Provide the [X, Y] coordinate of the cell's center where the given text is located.  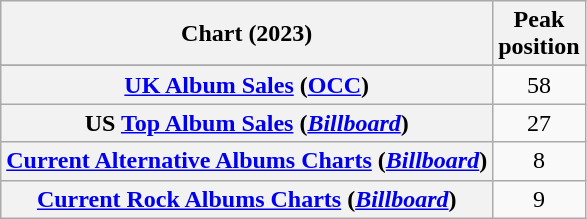
8 [539, 161]
UK Album Sales (OCC) [247, 85]
27 [539, 123]
Current Rock Albums Charts (Billboard) [247, 199]
Peakposition [539, 34]
Current Alternative Albums Charts (Billboard) [247, 161]
9 [539, 199]
US Top Album Sales (Billboard) [247, 123]
Chart (2023) [247, 34]
58 [539, 85]
